Search for the cell housing the specified text and yield its (x, y) center coordinate. 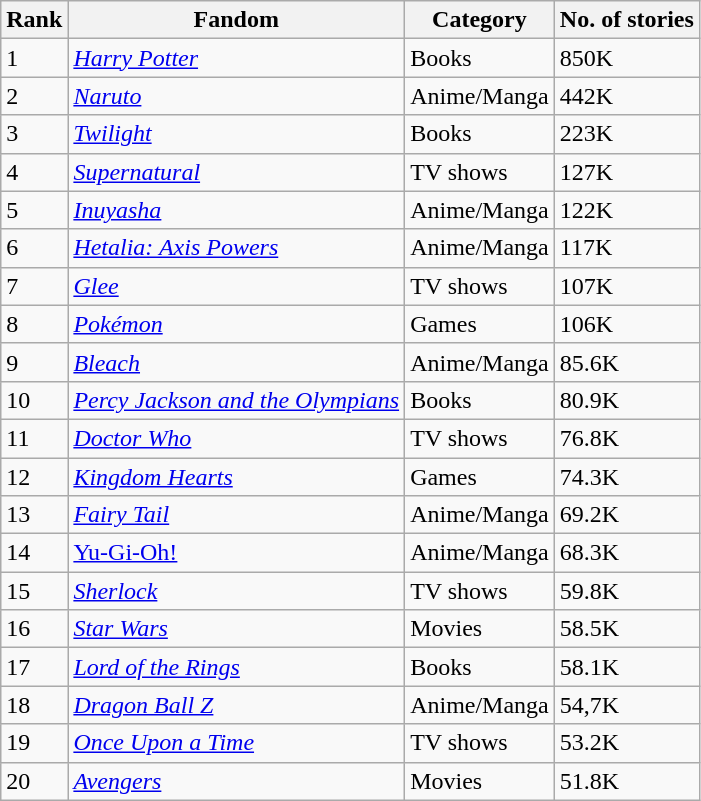
7 (34, 286)
54,7K (626, 705)
106K (626, 324)
80.9K (626, 400)
Fairy Tail (236, 515)
12 (34, 477)
10 (34, 400)
Sherlock (236, 591)
51.8K (626, 781)
5 (34, 210)
Percy Jackson and the Olympians (236, 400)
442K (626, 96)
Kingdom Hearts (236, 477)
Lord of the Rings (236, 667)
18 (34, 705)
58.1K (626, 667)
Twilight (236, 134)
Category (480, 20)
17 (34, 667)
Avengers (236, 781)
Doctor Who (236, 438)
8 (34, 324)
11 (34, 438)
2 (34, 96)
Naruto (236, 96)
117K (626, 248)
69.2K (626, 515)
Rank (34, 20)
223K (626, 134)
850K (626, 58)
Once Upon a Time (236, 743)
58.5K (626, 629)
Hetalia: Axis Powers (236, 248)
Inuyasha (236, 210)
No. of stories (626, 20)
Dragon Ball Z (236, 705)
14 (34, 553)
76.8K (626, 438)
Glee (236, 286)
53.2K (626, 743)
Bleach (236, 362)
Star Wars (236, 629)
4 (34, 172)
Yu-Gi-Oh! (236, 553)
122K (626, 210)
6 (34, 248)
Fandom (236, 20)
16 (34, 629)
3 (34, 134)
107K (626, 286)
127K (626, 172)
68.3K (626, 553)
9 (34, 362)
59.8K (626, 591)
85.6K (626, 362)
1 (34, 58)
Harry Potter (236, 58)
20 (34, 781)
19 (34, 743)
Pokémon (236, 324)
74.3K (626, 477)
15 (34, 591)
Supernatural (236, 172)
13 (34, 515)
